Output the [X, Y] coordinate of the center of the cell containing the given text.  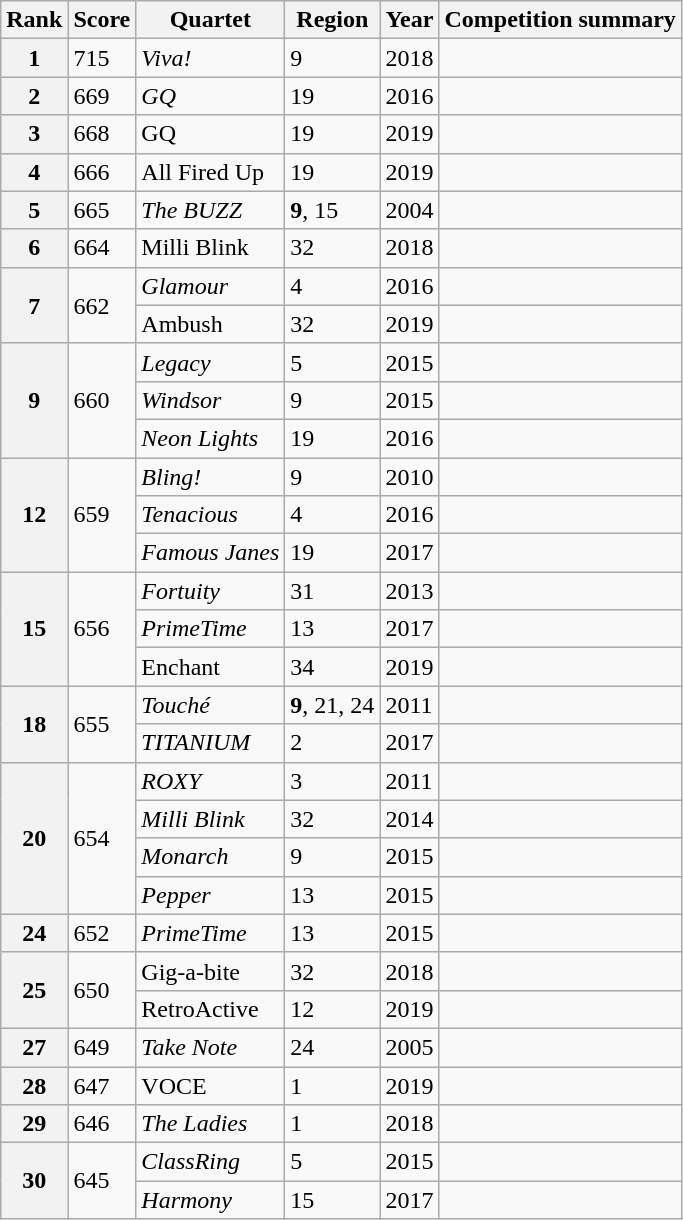
645 [102, 1181]
Windsor [210, 400]
Tenacious [210, 515]
ClassRing [210, 1162]
6 [34, 248]
9, 15 [332, 210]
664 [102, 248]
669 [102, 96]
18 [34, 724]
Fortuity [210, 591]
Harmony [210, 1200]
Competition summary [560, 20]
647 [102, 1085]
31 [332, 591]
28 [34, 1085]
Famous Janes [210, 553]
34 [332, 667]
VOCE [210, 1085]
30 [34, 1181]
660 [102, 400]
20 [34, 838]
9, 21, 24 [332, 705]
666 [102, 172]
Legacy [210, 362]
Quartet [210, 20]
656 [102, 629]
646 [102, 1124]
The Ladies [210, 1124]
25 [34, 990]
2004 [410, 210]
650 [102, 990]
Viva! [210, 58]
Score [102, 20]
654 [102, 838]
Bling! [210, 477]
2005 [410, 1047]
Rank [34, 20]
Ambush [210, 324]
29 [34, 1124]
RetroActive [210, 1009]
All Fired Up [210, 172]
Region [332, 20]
2014 [410, 819]
Pepper [210, 895]
659 [102, 515]
662 [102, 305]
655 [102, 724]
7 [34, 305]
TITANIUM [210, 743]
Glamour [210, 286]
668 [102, 134]
Monarch [210, 857]
2013 [410, 591]
Take Note [210, 1047]
The BUZZ [210, 210]
715 [102, 58]
ROXY [210, 781]
Touché [210, 705]
Year [410, 20]
Enchant [210, 667]
649 [102, 1047]
652 [102, 933]
2010 [410, 477]
Neon Lights [210, 438]
665 [102, 210]
Gig-a-bite [210, 971]
27 [34, 1047]
